Search for the cell housing the specified text and yield its (x, y) center coordinate. 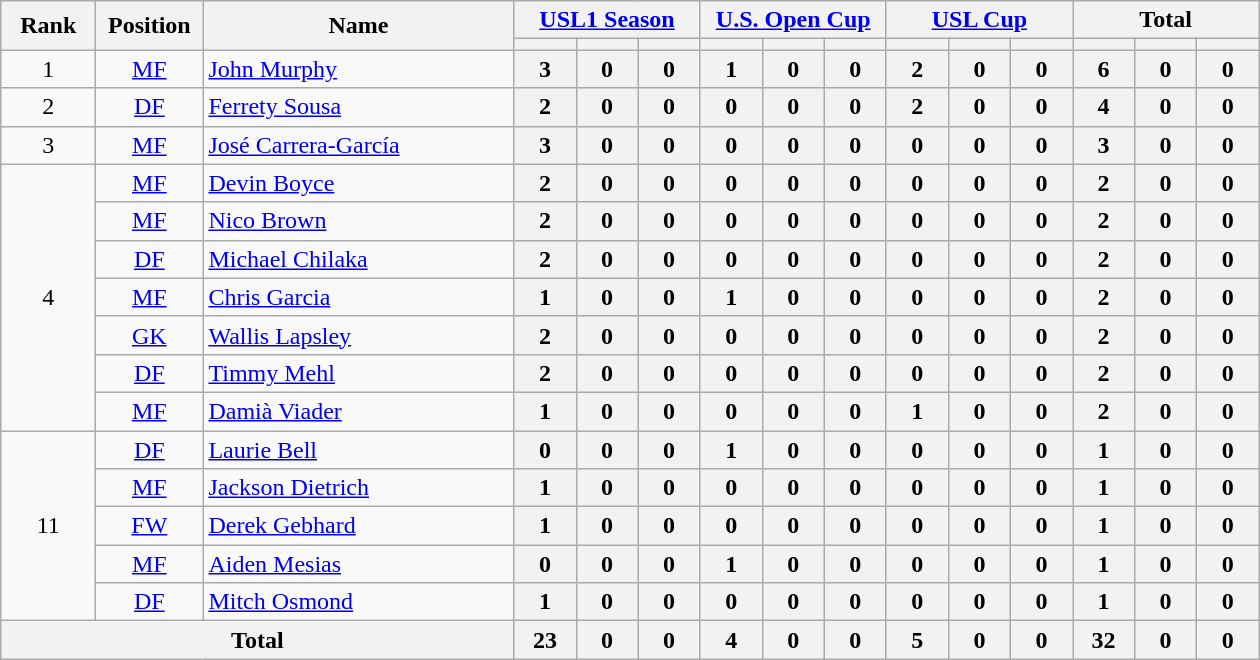
Michael Chilaka (358, 259)
Mitch Osmond (358, 602)
6 (1103, 69)
Jackson Dietrich (358, 488)
Nico Brown (358, 221)
Position (150, 26)
Name (358, 26)
Derek Gebhard (358, 526)
Ferrety Sousa (358, 107)
USL1 Season (607, 20)
USL Cup (979, 20)
Timmy Mehl (358, 373)
GK (150, 335)
Chris Garcia (358, 297)
5 (917, 640)
23 (545, 640)
Damià Viader (358, 411)
U.S. Open Cup (793, 20)
Wallis Lapsley (358, 335)
Aiden Mesias (358, 564)
Devin Boyce (358, 183)
FW (150, 526)
José Carrera-García (358, 145)
32 (1103, 640)
John Murphy (358, 69)
11 (48, 525)
Rank (48, 26)
Laurie Bell (358, 449)
